Output the (X, Y) coordinate of the center of the cell containing the given text.  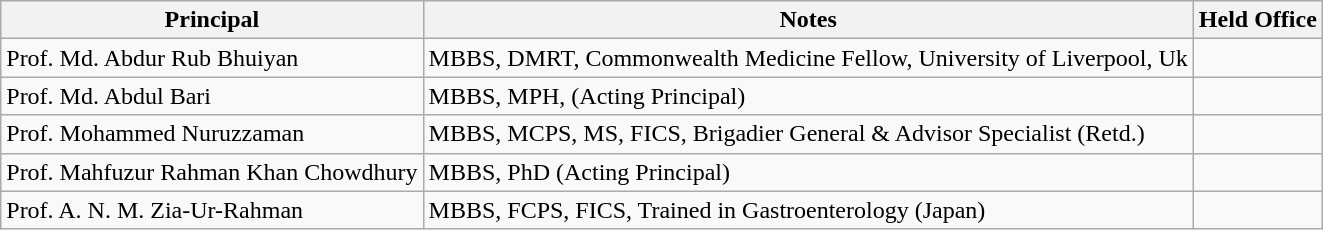
MBBS, DMRT, Commonwealth Medicine Fellow, University of Liverpool, Uk (808, 58)
Prof. Md. Abdur Rub Bhuiyan (212, 58)
Prof. Mohammed Nuruzzaman (212, 134)
MBBS, MCPS, MS, FICS, Brigadier General & Advisor Specialist (Retd.) (808, 134)
Principal (212, 20)
Held Office (1258, 20)
MBBS, FCPS, FICS, Trained in Gastroenterology (Japan) (808, 210)
Prof. Md. Abdul Bari (212, 96)
Prof. A. N. M. Zia-Ur-Rahman (212, 210)
Prof. Mahfuzur Rahman Khan Chowdhury (212, 172)
MBBS, PhD (Acting Principal) (808, 172)
MBBS, MPH, (Acting Principal) (808, 96)
Notes (808, 20)
